Locate the cell with the specified text and output its (x, y) center coordinate. 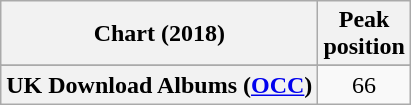
UK Download Albums (OCC) (160, 85)
Peak position (364, 34)
Chart (2018) (160, 34)
66 (364, 85)
